Identify which cell holds the provided text, then report its (x, y) central coordinate. 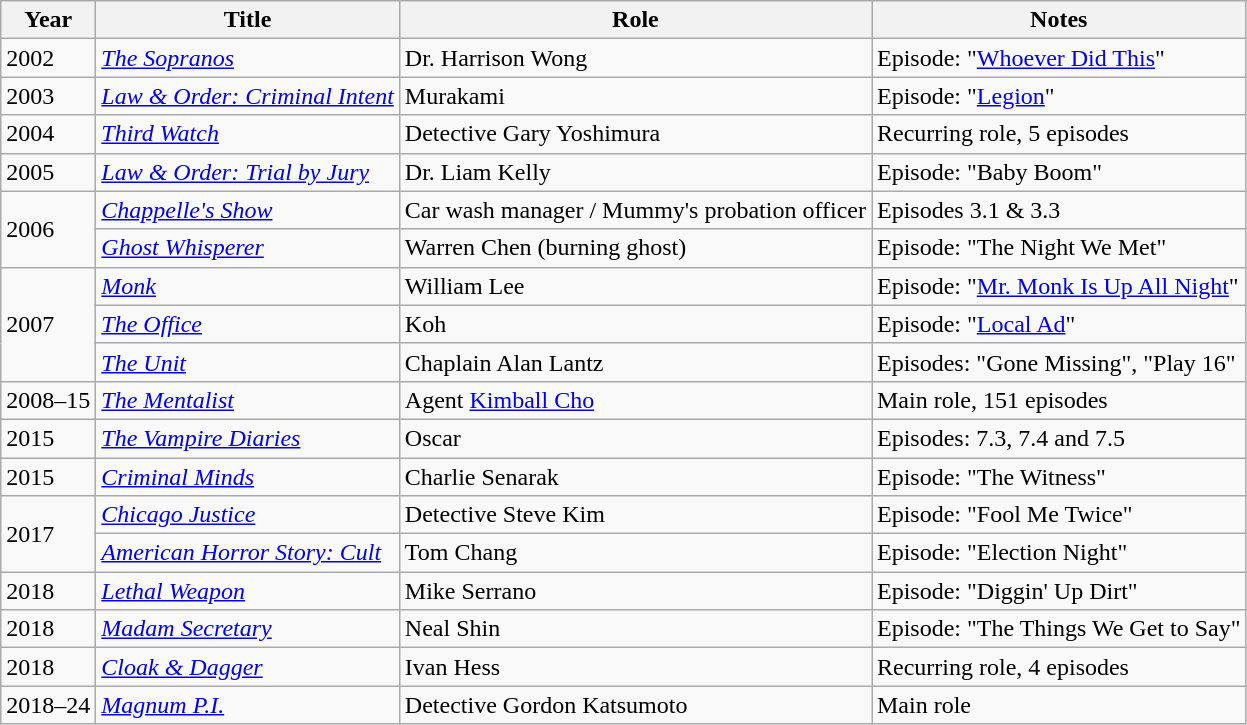
Ivan Hess (635, 667)
Main role, 151 episodes (1059, 400)
Episode: "Mr. Monk Is Up All Night" (1059, 286)
Notes (1059, 20)
Third Watch (248, 134)
Chicago Justice (248, 515)
Warren Chen (burning ghost) (635, 248)
Law & Order: Trial by Jury (248, 172)
The Office (248, 324)
Episodes: "Gone Missing", "Play 16" (1059, 362)
Year (48, 20)
American Horror Story: Cult (248, 553)
Oscar (635, 438)
Agent Kimball Cho (635, 400)
Ghost Whisperer (248, 248)
The Vampire Diaries (248, 438)
2006 (48, 229)
Episode: "Fool Me Twice" (1059, 515)
Tom Chang (635, 553)
Episode: "Local Ad" (1059, 324)
Criminal Minds (248, 477)
Episode: "Baby Boom" (1059, 172)
2007 (48, 324)
Chappelle's Show (248, 210)
Charlie Senarak (635, 477)
Episode: "Diggin' Up Dirt" (1059, 591)
The Unit (248, 362)
Episode: "The Things We Get to Say" (1059, 629)
Magnum P.I. (248, 705)
Episode: "Legion" (1059, 96)
Madam Secretary (248, 629)
Main role (1059, 705)
2004 (48, 134)
Law & Order: Criminal Intent (248, 96)
Monk (248, 286)
Episodes: 7.3, 7.4 and 7.5 (1059, 438)
Koh (635, 324)
2005 (48, 172)
Chaplain Alan Lantz (635, 362)
2003 (48, 96)
2017 (48, 534)
Neal Shin (635, 629)
Recurring role, 4 episodes (1059, 667)
Episode: "The Witness" (1059, 477)
Episodes 3.1 & 3.3 (1059, 210)
The Mentalist (248, 400)
Detective Gordon Katsumoto (635, 705)
Detective Gary Yoshimura (635, 134)
Mike Serrano (635, 591)
Dr. Harrison Wong (635, 58)
The Sopranos (248, 58)
Murakami (635, 96)
Detective Steve Kim (635, 515)
Role (635, 20)
Cloak & Dagger (248, 667)
Episode: "The Night We Met" (1059, 248)
Car wash manager / Mummy's probation officer (635, 210)
2018–24 (48, 705)
2008–15 (48, 400)
Episode: "Election Night" (1059, 553)
Recurring role, 5 episodes (1059, 134)
William Lee (635, 286)
Episode: "Whoever Did This" (1059, 58)
Lethal Weapon (248, 591)
Title (248, 20)
Dr. Liam Kelly (635, 172)
2002 (48, 58)
